Output the [X, Y] coordinate of the center of the cell containing the given text.  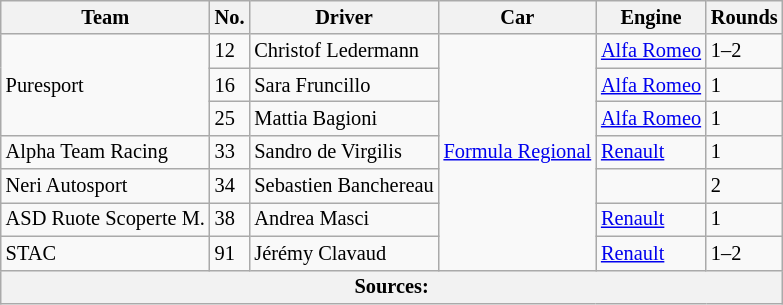
Mattia Bagioni [344, 118]
Christof Ledermann [344, 51]
Alpha Team Racing [106, 152]
ASD Ruote Scoperte M. [106, 219]
25 [230, 118]
Car [518, 17]
Sources: [392, 287]
Team [106, 17]
33 [230, 152]
Rounds [744, 17]
Driver [344, 17]
Formula Regional [518, 152]
2 [744, 186]
16 [230, 85]
Neri Autosport [106, 186]
Puresport [106, 84]
Jérémy Clavaud [344, 253]
No. [230, 17]
Engine [651, 17]
Sebastien Banchereau [344, 186]
Andrea Masci [344, 219]
12 [230, 51]
Sara Fruncillo [344, 85]
Sandro de Virgilis [344, 152]
34 [230, 186]
91 [230, 253]
STAC [106, 253]
38 [230, 219]
